Search for the cell housing the specified text and yield its [X, Y] center coordinate. 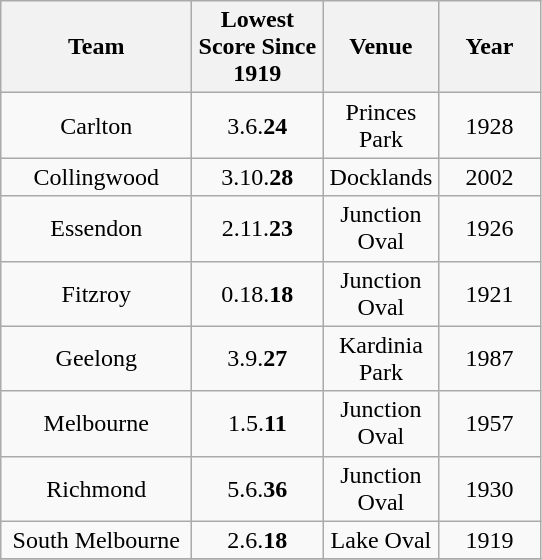
1919 [490, 540]
1957 [490, 424]
3.10.28 [258, 177]
Princes Park [381, 126]
Fitzroy [96, 294]
5.6.36 [258, 488]
0.18.18 [258, 294]
Essendon [96, 228]
3.6.24 [258, 126]
Team [96, 47]
Carlton [96, 126]
1987 [490, 358]
Kardinia Park [381, 358]
2.6.18 [258, 540]
1.5.11 [258, 424]
Lowest Score Since 1919 [258, 47]
Geelong [96, 358]
Melbourne [96, 424]
2.11.23 [258, 228]
Year [490, 47]
1928 [490, 126]
1926 [490, 228]
2002 [490, 177]
Docklands [381, 177]
Lake Oval [381, 540]
Richmond [96, 488]
1930 [490, 488]
Collingwood [96, 177]
1921 [490, 294]
Venue [381, 47]
3.9.27 [258, 358]
South Melbourne [96, 540]
